For the text-containing cell, return its midpoint in [x, y] coordinate format. 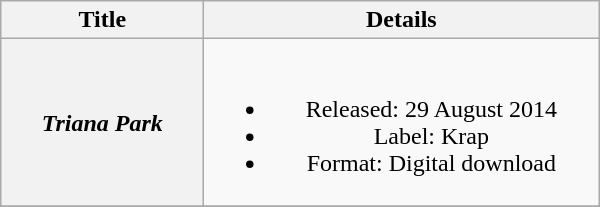
Details [402, 20]
Released: 29 August 2014Label: KrapFormat: Digital download [402, 122]
Triana Park [102, 122]
Title [102, 20]
